For the text-containing cell, return its midpoint in [X, Y] coordinate format. 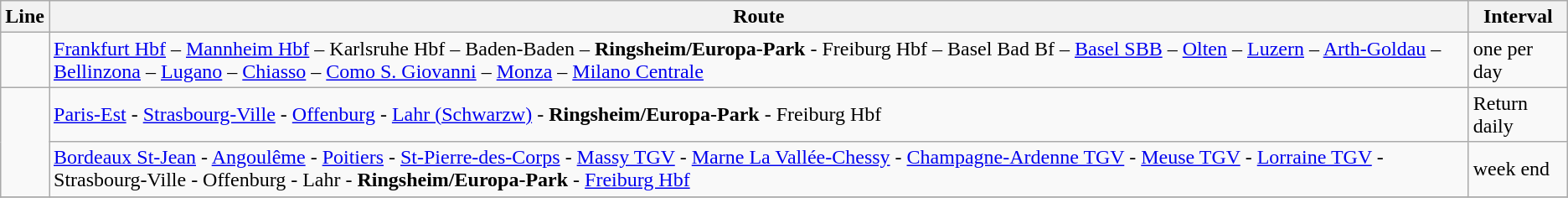
Return daily [1518, 114]
Interval [1518, 17]
one per day [1518, 60]
week end [1518, 169]
Route [759, 17]
Line [25, 17]
Paris-Est - Strasbourg-Ville - Offenburg - Lahr (Schwarzw) - Ringsheim/Europa-Park - Freiburg Hbf [759, 114]
